Locate the cell with the specified text and output its (X, Y) center coordinate. 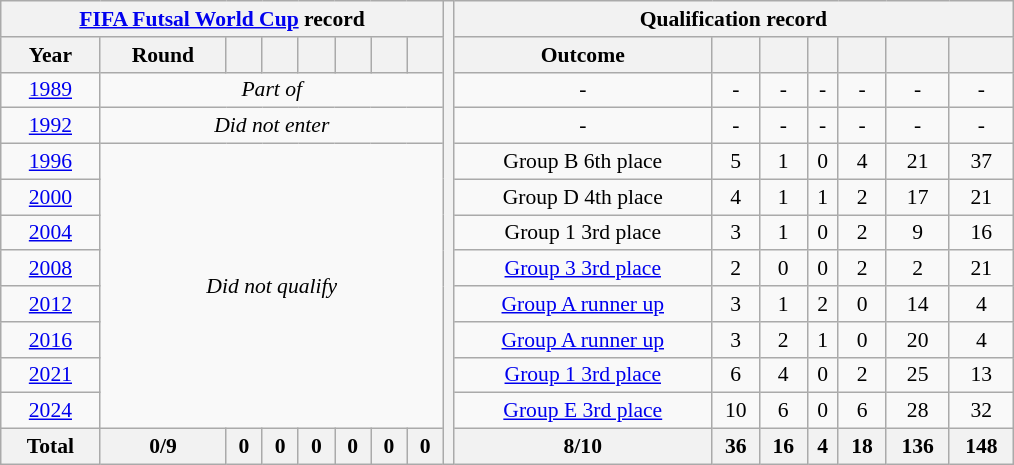
2024 (50, 411)
Total (50, 447)
8/10 (584, 447)
36 (736, 447)
17 (918, 197)
Qualification record (734, 19)
Year (50, 55)
Outcome (584, 55)
25 (918, 375)
136 (918, 447)
Did not qualify (272, 286)
2000 (50, 197)
Group D 4th place (584, 197)
1989 (50, 90)
Group E 3rd place (584, 411)
9 (918, 233)
18 (862, 447)
1992 (50, 126)
14 (918, 304)
Did not enter (272, 126)
2021 (50, 375)
Group B 6th place (584, 162)
2004 (50, 233)
1996 (50, 162)
10 (736, 411)
2016 (50, 340)
5 (736, 162)
2012 (50, 304)
Round (163, 55)
Group 3 3rd place (584, 269)
FIFA Futsal World Cup record (222, 19)
37 (981, 162)
20 (918, 340)
Part of (272, 90)
0/9 (163, 447)
13 (981, 375)
32 (981, 411)
28 (918, 411)
148 (981, 447)
2008 (50, 269)
